Determine the (x, y) coordinate at the center of the cell enclosing the given text.  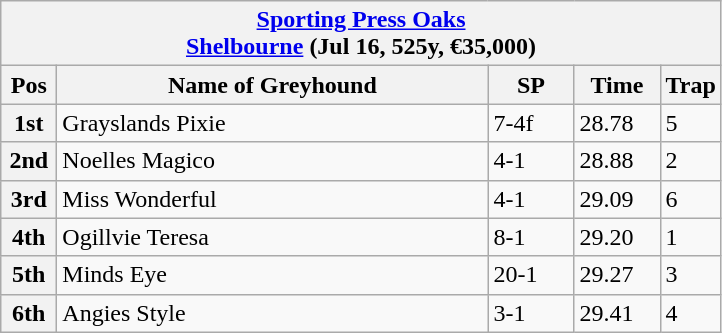
Pos (29, 85)
SP (531, 85)
2nd (29, 161)
1st (29, 123)
29.20 (617, 237)
8-1 (531, 237)
4 (690, 313)
Name of Greyhound (272, 85)
3rd (29, 199)
Noelles Magico (272, 161)
4th (29, 237)
29.41 (617, 313)
28.88 (617, 161)
3-1 (531, 313)
Trap (690, 85)
28.78 (617, 123)
6th (29, 313)
29.27 (617, 275)
Angies Style (272, 313)
Miss Wonderful (272, 199)
3 (690, 275)
5 (690, 123)
Sporting Press Oaks Shelbourne (Jul 16, 525y, €35,000) (362, 34)
Grayslands Pixie (272, 123)
Time (617, 85)
Minds Eye (272, 275)
2 (690, 161)
29.09 (617, 199)
Ogillvie Teresa (272, 237)
6 (690, 199)
1 (690, 237)
5th (29, 275)
20-1 (531, 275)
7-4f (531, 123)
